Determine the [x, y] coordinate at the center of the cell enclosing the given text.  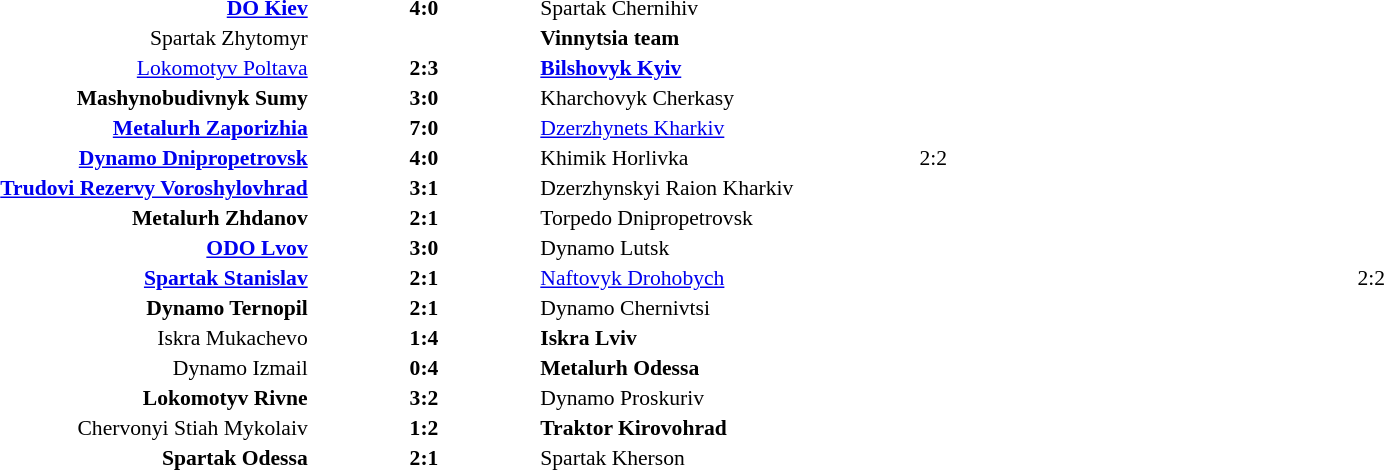
1:2 [424, 428]
Naftovyk Drohobych [728, 278]
2:3 [424, 68]
Dynamo Chernivtsi [728, 308]
7:0 [424, 128]
Torpedo Dnipropetrovsk [728, 218]
Kharchovyk Cherkasy [728, 98]
Dynamo Lutsk [728, 248]
Khimik Horlivka [728, 158]
3:1 [424, 188]
3:2 [424, 398]
Dzerzhynskyi Raion Kharkiv [728, 188]
Iskra Lviv [728, 338]
1:4 [424, 338]
Metalurh Odessa [728, 368]
4:0 [424, 158]
Vinnytsia team [728, 38]
Traktor Kirovohrad [728, 428]
0:4 [424, 368]
Bilshovyk Kyiv [728, 68]
Dzerzhynets Kharkiv [728, 128]
Dynamo Proskuriv [728, 398]
